Determine the (x, y) coordinate at the center of the cell enclosing the given text.  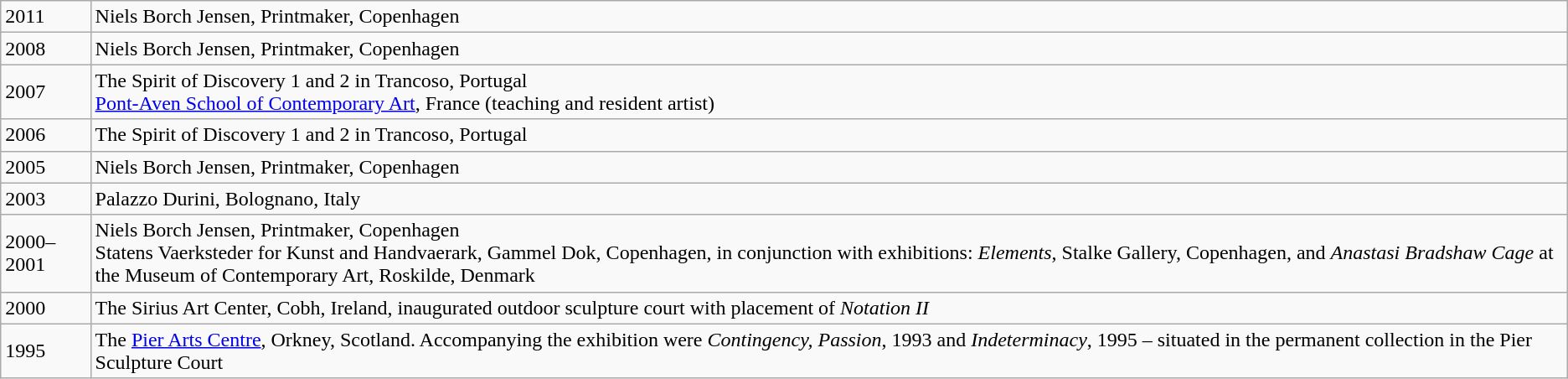
The Spirit of Discovery 1 and 2 in Trancoso, PortugalPont-Aven School of Contemporary Art, France (teaching and resident artist) (829, 92)
2003 (45, 199)
1995 (45, 350)
2008 (45, 49)
2000 (45, 308)
Palazzo Durini, Bolognano, Italy (829, 199)
The Sirius Art Center, Cobh, Ireland, inaugurated outdoor sculpture court with placement of Notation II (829, 308)
2011 (45, 17)
2006 (45, 135)
2005 (45, 167)
2007 (45, 92)
The Spirit of Discovery 1 and 2 in Trancoso, Portugal (829, 135)
2000–2001 (45, 253)
